Search for the cell housing the specified text and yield its (x, y) center coordinate. 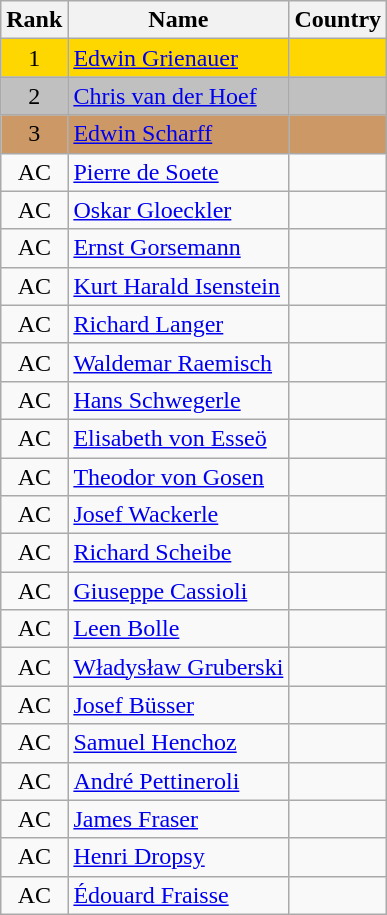
Name (178, 20)
3 (34, 134)
Edwin Grienauer (178, 58)
Elisabeth von Esseö (178, 438)
Hans Schwegerle (178, 400)
Henri Dropsy (178, 857)
Édouard Fraisse (178, 895)
Giuseppe Cassioli (178, 591)
Country (338, 20)
Richard Scheibe (178, 553)
Samuel Henchoz (178, 743)
Chris van der Hoef (178, 96)
André Pettineroli (178, 781)
Leen Bolle (178, 629)
Josef Büsser (178, 705)
1 (34, 58)
Ernst Gorsemann (178, 248)
Richard Langer (178, 324)
Oskar Gloeckler (178, 210)
Kurt Harald Isenstein (178, 286)
Edwin Scharff (178, 134)
Waldemar Raemisch (178, 362)
Theodor von Gosen (178, 477)
Rank (34, 20)
James Fraser (178, 819)
Josef Wackerle (178, 515)
2 (34, 96)
Pierre de Soete (178, 172)
Władysław Gruberski (178, 667)
